Extract the [X, Y] coordinate from the center of the cell holding the provided text.  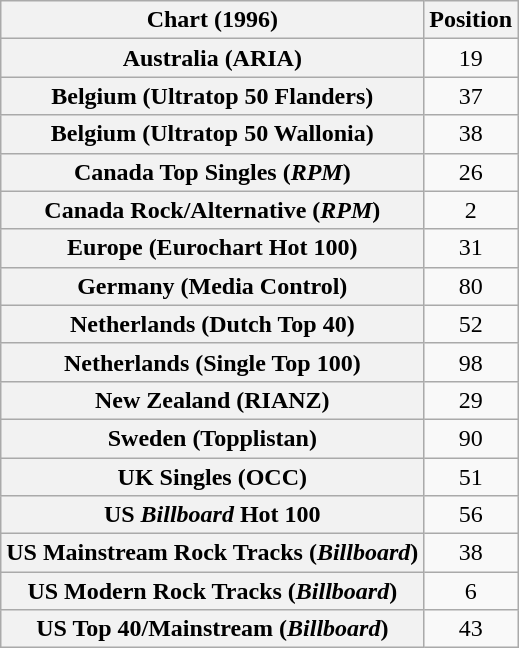
Canada Top Singles (RPM) [212, 172]
80 [471, 286]
Position [471, 20]
Belgium (Ultratop 50 Wallonia) [212, 134]
56 [471, 515]
90 [471, 438]
37 [471, 96]
6 [471, 591]
New Zealand (RIANZ) [212, 400]
US Billboard Hot 100 [212, 515]
26 [471, 172]
Netherlands (Dutch Top 40) [212, 324]
US Mainstream Rock Tracks (Billboard) [212, 553]
Belgium (Ultratop 50 Flanders) [212, 96]
51 [471, 477]
2 [471, 210]
31 [471, 248]
52 [471, 324]
Europe (Eurochart Hot 100) [212, 248]
Netherlands (Single Top 100) [212, 362]
98 [471, 362]
US Top 40/Mainstream (Billboard) [212, 629]
19 [471, 58]
Sweden (Topplistan) [212, 438]
29 [471, 400]
US Modern Rock Tracks (Billboard) [212, 591]
Germany (Media Control) [212, 286]
Australia (ARIA) [212, 58]
Chart (1996) [212, 20]
UK Singles (OCC) [212, 477]
Canada Rock/Alternative (RPM) [212, 210]
43 [471, 629]
